Locate the cell with the specified text and output its [x, y] center coordinate. 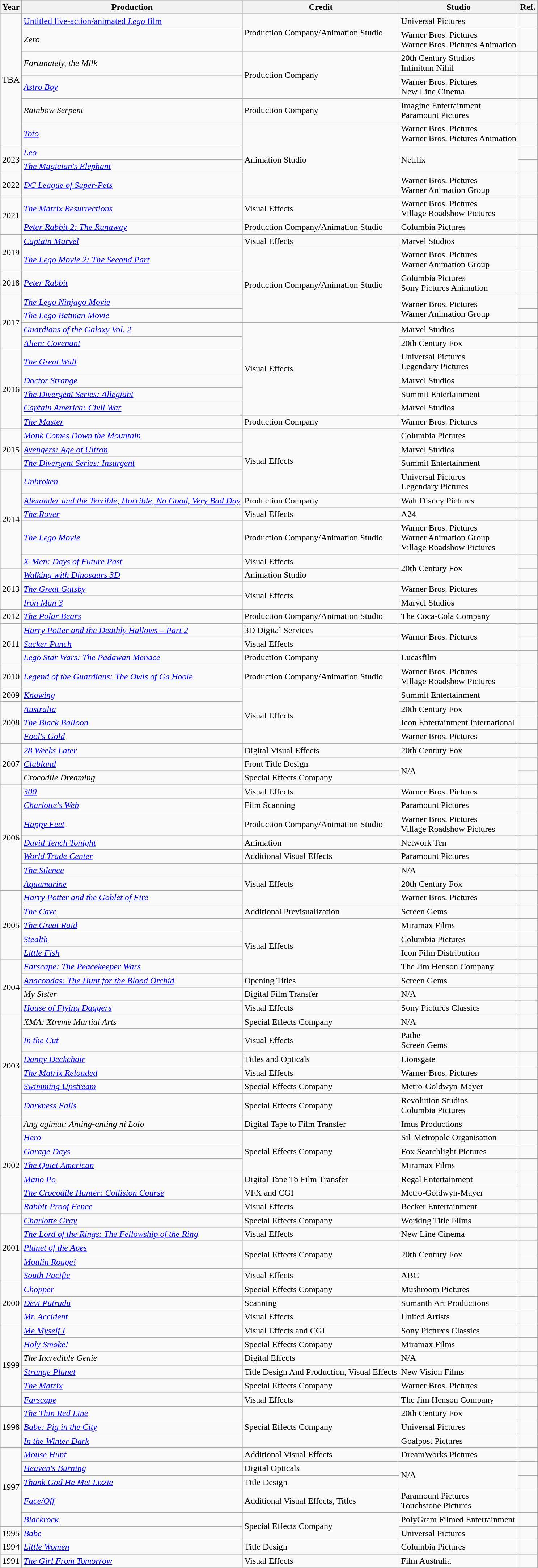
Farscape: The Peacekeeper Wars [132, 966]
Mr. Accident [132, 1317]
Knowing [132, 695]
The Quiet American [132, 1165]
2021 [11, 215]
Crocodile Dreaming [132, 778]
House of Flying Daggers [132, 1008]
The Lego Batman Movie [132, 316]
2011 [11, 644]
2006 [11, 838]
Ang agimat: Anting-anting ni Lolo [132, 1124]
The Great Raid [132, 925]
The Matrix Resurrections [132, 208]
Clubland [132, 764]
Avengers: Age of Ultron [132, 449]
Warner Bros. Pictures Village Roadshow Pictures [459, 824]
Devi Putrudu [132, 1303]
Harry Potter and the Goblet of Fire [132, 898]
Regal Entertainment [459, 1179]
The Thin Red Line [132, 1413]
2005 [11, 925]
The Crocodile Hunter: Collision Course [132, 1193]
ABC [459, 1276]
Rainbow Serpent [132, 110]
Charlotte's Web [132, 805]
Imagine EntertainmentParamount Pictures [459, 110]
Film Scanning [321, 805]
Alien: Covenant [132, 343]
Warner Bros. PicturesNew Line Cinema [459, 87]
Thank God He Met Lizzie [132, 1482]
The Lord of the Rings: The Fellowship of the Ring [132, 1234]
Revolution StudiosColumbia Pictures [459, 1105]
The Black Balloon [132, 722]
Doctor Strange [132, 380]
Digital Effects [321, 1358]
Fox Searchlight Pictures [459, 1151]
VFX and CGI [321, 1193]
The Matrix Reloaded [132, 1073]
Warner Bros. PicturesWarner Animation GroupVillage Roadshow Pictures [459, 538]
Opening Titles [321, 981]
Iron Man 3 [132, 603]
United Artists [459, 1317]
Fool's Gold [132, 736]
Rabbit-Proof Fence [132, 1206]
Netflix [459, 159]
Scanning [321, 1303]
2017 [11, 323]
Animation [321, 843]
Astro Boy [132, 87]
2013 [11, 589]
The Great Gatsby [132, 589]
The Silence [132, 870]
X-Men: Days of Future Past [132, 561]
Farscape [132, 1399]
The Incredible Genie [132, 1358]
Ref. [528, 7]
Moulin Rouge! [132, 1262]
Darkness Falls [132, 1105]
The Coca-Cola Company [459, 616]
Harry Potter and the Deathly Hallows – Part 2 [132, 630]
Babe: Pig in the City [132, 1427]
The Divergent Series: Insurgent [132, 463]
Babe [132, 1533]
The Rover [132, 514]
Little Women [132, 1547]
Lucasfilm [459, 658]
Paramount PicturesTouchstone Pictures [459, 1501]
PolyGram Filmed Entertainment [459, 1519]
Becker Entertainment [459, 1206]
Stealth [132, 939]
Walt Disney Pictures [459, 501]
Sumanth Art Productions [459, 1303]
Icon Film Distribution [459, 953]
Legend of the Guardians: The Owls of Ga'Hoole [132, 676]
Unbroken [132, 481]
2014 [11, 519]
Toto [132, 134]
The Girl From Tomorrow [132, 1561]
Sucker Punch [132, 644]
2012 [11, 616]
Lionsgate [459, 1059]
Mano Po [132, 1179]
Aquamarine [132, 884]
1991 [11, 1561]
Untitled live-action/animated Lego film [132, 21]
Lego Star Wars: The Padawan Menace [132, 658]
Visual Effects and CGI [321, 1331]
Year [11, 7]
1994 [11, 1547]
The Cave [132, 911]
1997 [11, 1487]
The Great Wall [132, 362]
Happy Feet [132, 824]
Title Design And Production, Visual Effects [321, 1372]
New Line Cinema [459, 1234]
Walking with Dinosaurs 3D [132, 575]
Working Title Films [459, 1220]
Holy Smoke! [132, 1344]
2022 [11, 185]
The Master [132, 422]
Goalpost Pictures [459, 1441]
Columbia PicturesSony Pictures Animation [459, 283]
3D Digital Services [321, 630]
XMA: Xtreme Martial Arts [132, 1022]
Icon Entertainment International [459, 722]
The Lego Movie 2: The Second Part [132, 260]
Imus Productions [459, 1124]
2003 [11, 1066]
Digital Opticals [321, 1468]
Little Fish [132, 953]
Charlotte Gray [132, 1220]
2002 [11, 1165]
1995 [11, 1533]
Hero [132, 1138]
In the Cut [132, 1040]
2015 [11, 449]
Anacondas: The Hunt for the Blood Orchid [132, 981]
Monk Comes Down the Mountain [132, 435]
Sil-Metropole Organisation [459, 1138]
Peter Rabbit [132, 283]
Additional Visual Effects, Titles [321, 1501]
Garage Days [132, 1151]
20th Century StudiosInfinitum Nihil [459, 63]
Captain America: Civil War [132, 408]
Chopper [132, 1289]
World Trade Center [132, 856]
Mushroom Pictures [459, 1289]
2001 [11, 1248]
2007 [11, 764]
2023 [11, 159]
The Lego Movie [132, 538]
Digital Tape to Film Transfer [321, 1124]
The Divergent Series: Allegiant [132, 394]
2008 [11, 722]
Australia [132, 709]
New Vision Films [459, 1372]
DC League of Super-Pets [132, 185]
Digital Visual Effects [321, 750]
Danny Deckchair [132, 1059]
My Sister [132, 994]
Production [132, 7]
Blackrock [132, 1519]
Front Title Design [321, 764]
Digital Film Transfer [321, 994]
Credit [321, 7]
Planet of the Apes [132, 1248]
2019 [11, 253]
2010 [11, 676]
The Magician's Elephant [132, 166]
Mouse Hunt [132, 1455]
Digital Tape To Film Transfer [321, 1179]
Peter Rabbit 2: The Runaway [132, 227]
2009 [11, 695]
David Tench Tonight [132, 843]
2004 [11, 987]
The Matrix [132, 1386]
A24 [459, 514]
The Lego Ninjago Movie [132, 302]
2018 [11, 283]
28 Weeks Later [132, 750]
Swimming Upstream [132, 1087]
South Pacific [132, 1276]
Network Ten [459, 843]
2000 [11, 1303]
DreamWorks Pictures [459, 1455]
TBA [11, 80]
Zero [132, 40]
Face/Off [132, 1501]
Alexander and the Terrible, Horrible, No Good, Very Bad Day [132, 501]
PatheScreen Gems [459, 1040]
Film Australia [459, 1561]
Heaven's Burning [132, 1468]
Studio [459, 7]
1998 [11, 1427]
Me Myself I [132, 1331]
In the Winter Dark [132, 1441]
Captain Marvel [132, 241]
Titles and Opticals [321, 1059]
2016 [11, 389]
Additional Previsualization [321, 911]
Leo [132, 152]
1999 [11, 1365]
300 [132, 792]
Guardians of the Galaxy Vol. 2 [132, 329]
The Polar Bears [132, 616]
Strange Planet [132, 1372]
Fortunately, the Milk [132, 63]
